Pinpoint the cell where the given text exists, returning its (x, y) midpoint coordinate. 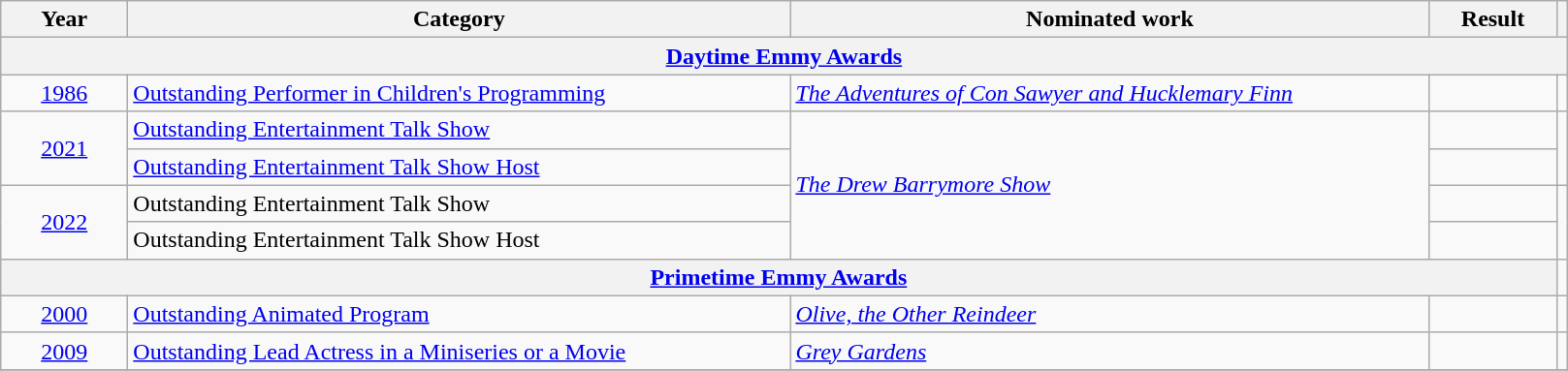
Olive, the Other Reindeer (1109, 314)
Grey Gardens (1109, 351)
2009 (64, 351)
Outstanding Performer in Children's Programming (460, 93)
1986 (64, 93)
Outstanding Lead Actress in a Miniseries or a Movie (460, 351)
Nominated work (1109, 19)
2022 (64, 222)
Year (64, 19)
Category (460, 19)
The Drew Barrymore Show (1109, 185)
2021 (64, 148)
Primetime Emmy Awards (779, 277)
Result (1493, 19)
Outstanding Animated Program (460, 314)
The Adventures of Con Sawyer and Hucklemary Finn (1109, 93)
Daytime Emmy Awards (784, 56)
2000 (64, 314)
